Detect which cell encompasses the target text, then output its (X, Y) center coordinate. 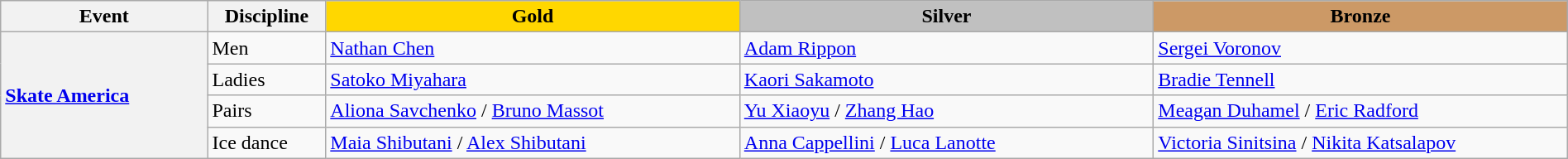
Bradie Tennell (1360, 79)
Ice dance (266, 142)
Bronze (1360, 17)
Kaori Sakamoto (946, 79)
Gold (533, 17)
Adam Rippon (946, 48)
Ladies (266, 79)
Silver (946, 17)
Satoko Miyahara (533, 79)
Event (104, 17)
Meagan Duhamel / Eric Radford (1360, 111)
Aliona Savchenko / Bruno Massot (533, 111)
Men (266, 48)
Anna Cappellini / Luca Lanotte (946, 142)
Nathan Chen (533, 48)
Maia Shibutani / Alex Shibutani (533, 142)
Victoria Sinitsina / Nikita Katsalapov (1360, 142)
Yu Xiaoyu / Zhang Hao (946, 111)
Pairs (266, 111)
Skate America (104, 95)
Discipline (266, 17)
Sergei Voronov (1360, 48)
